From the cell containing the given text, extract its center point as (x, y) coordinate. 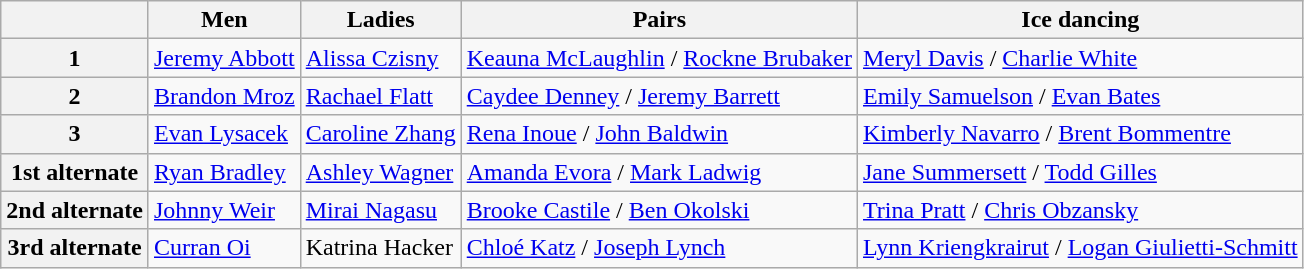
Jeremy Abbott (224, 58)
Brandon Mroz (224, 96)
Mirai Nagasu (380, 210)
2nd alternate (75, 210)
Caroline Zhang (380, 134)
Alissa Czisny (380, 58)
3 (75, 134)
Brooke Castile / Ben Okolski (659, 210)
Chloé Katz / Joseph Lynch (659, 248)
Men (224, 20)
Trina Pratt / Chris Obzansky (1080, 210)
Pairs (659, 20)
Meryl Davis / Charlie White (1080, 58)
Katrina Hacker (380, 248)
Kimberly Navarro / Brent Bommentre (1080, 134)
2 (75, 96)
Keauna McLaughlin / Rockne Brubaker (659, 58)
Ryan Bradley (224, 172)
1 (75, 58)
Rachael Flatt (380, 96)
Jane Summersett / Todd Gilles (1080, 172)
1st alternate (75, 172)
Ashley Wagner (380, 172)
3rd alternate (75, 248)
Ice dancing (1080, 20)
Amanda Evora / Mark Ladwig (659, 172)
Caydee Denney / Jeremy Barrett (659, 96)
Lynn Kriengkrairut / Logan Giulietti-Schmitt (1080, 248)
Johnny Weir (224, 210)
Evan Lysacek (224, 134)
Ladies (380, 20)
Rena Inoue / John Baldwin (659, 134)
Curran Oi (224, 248)
Emily Samuelson / Evan Bates (1080, 96)
